Provide the [X, Y] coordinate of the cell's center where the given text is located.  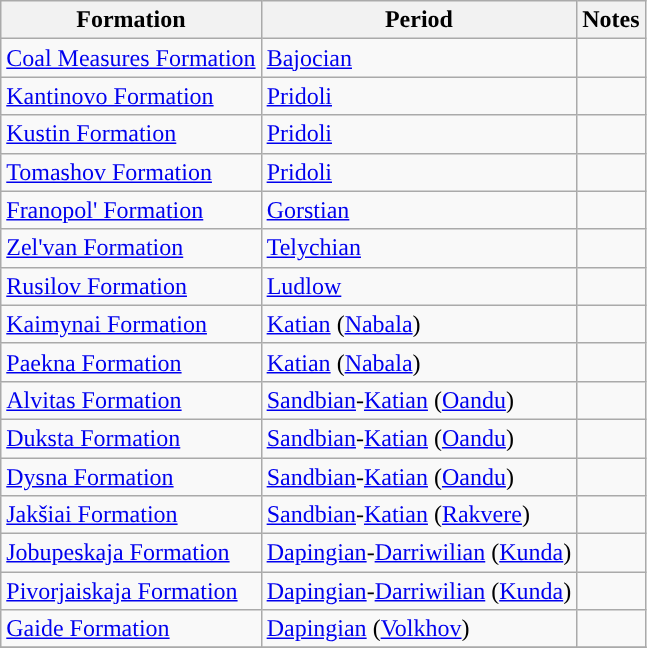
Duksta Formation [131, 438]
Ludlow [419, 286]
Bajocian [419, 58]
Period [419, 20]
Telychian [419, 248]
Rusilov Formation [131, 286]
Coal Measures Formation [131, 58]
Kaimynai Formation [131, 324]
Franopol' Formation [131, 210]
Kustin Formation [131, 134]
Notes [611, 20]
Gaide Formation [131, 629]
Paekna Formation [131, 362]
Jobupeskaja Formation [131, 553]
Jakšiai Formation [131, 515]
Sandbian-Katian (Rakvere) [419, 515]
Formation [131, 20]
Dysna Formation [131, 477]
Gorstian [419, 210]
Dapingian (Volkhov) [419, 629]
Zel'van Formation [131, 248]
Pivorjaiskaja Formation [131, 591]
Alvitas Formation [131, 400]
Kantinovo Formation [131, 96]
Tomashov Formation [131, 172]
